Find where the given text appears and provide that cell's center as (X, Y) coordinate. 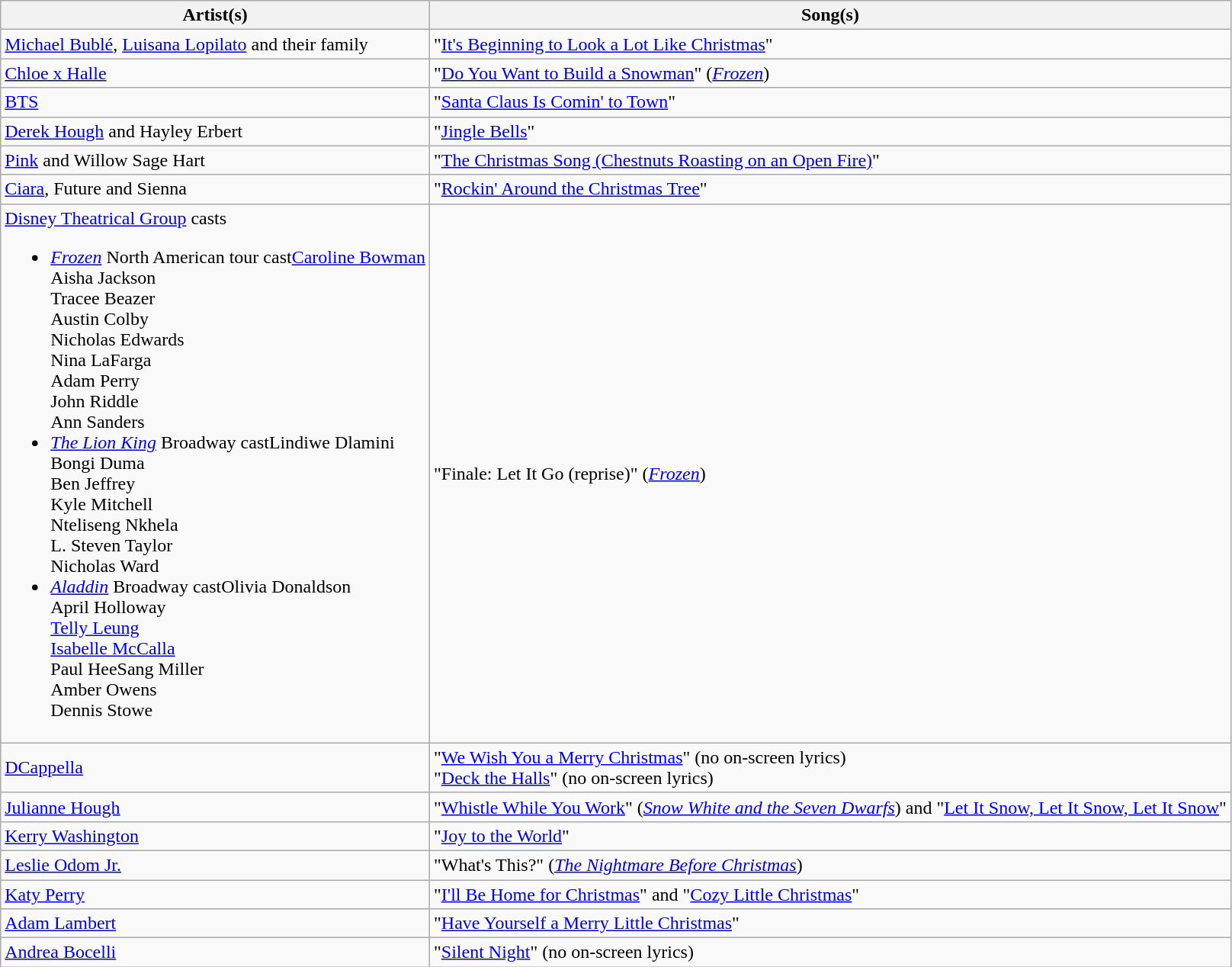
Ciara, Future and Sienna (215, 189)
Song(s) (829, 15)
"Jingle Bells" (829, 131)
"Joy to the World" (829, 836)
Michael Bublé, Luisana Lopilato and their family (215, 44)
"We Wish You a Merry Christmas" (no on-screen lyrics)"Deck the Halls" (no on-screen lyrics) (829, 767)
"Finale: Let It Go (reprise)" (Frozen) (829, 473)
"Silent Night" (no on-screen lyrics) (829, 953)
"Rockin' Around the Christmas Tree" (829, 189)
Artist(s) (215, 15)
Katy Perry (215, 895)
Julianne Hough (215, 807)
"The Christmas Song (Chestnuts Roasting on an Open Fire)" (829, 160)
Kerry Washington (215, 836)
Pink and Willow Sage Hart (215, 160)
"Have Yourself a Merry Little Christmas" (829, 924)
"Santa Claus Is Comin' to Town" (829, 102)
"I'll Be Home for Christmas" and "Cozy Little Christmas" (829, 895)
"Do You Want to Build a Snowman" (Frozen) (829, 73)
"Whistle While You Work" (Snow White and the Seven Dwarfs) and "Let It Snow, Let It Snow, Let It Snow" (829, 807)
DCappella (215, 767)
"It's Beginning to Look a Lot Like Christmas" (829, 44)
"What's This?" (The Nightmare Before Christmas) (829, 865)
Andrea Bocelli (215, 953)
Adam Lambert (215, 924)
Leslie Odom Jr. (215, 865)
BTS (215, 102)
Derek Hough and Hayley Erbert (215, 131)
Chloe x Halle (215, 73)
